Capture the cell that displays the provided text and extract its (x, y) central coordinate. 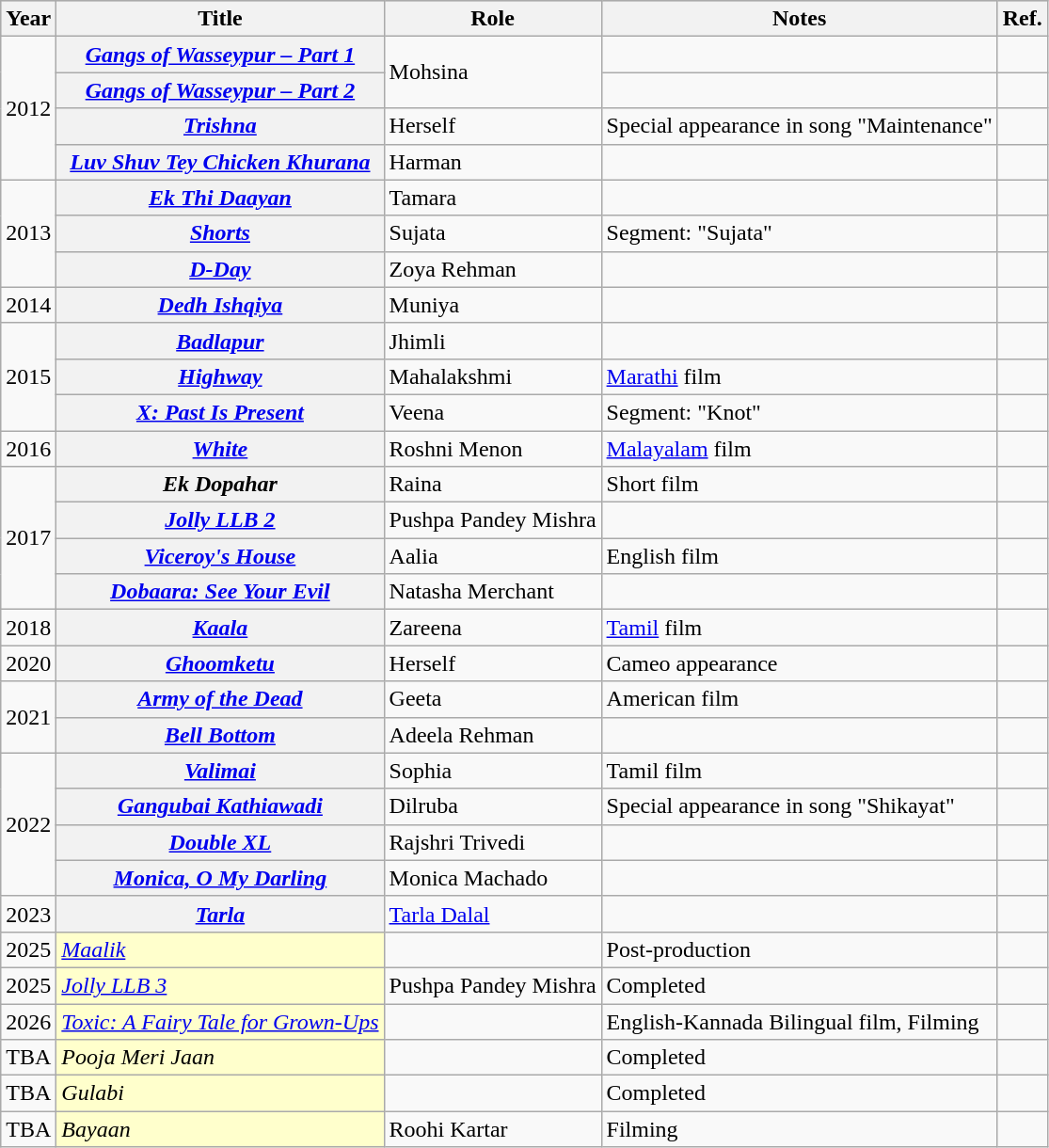
Jolly LLB 3 (220, 985)
Natasha Merchant (493, 592)
Bell Bottom (220, 735)
Mohsina (493, 72)
Marathi film (800, 376)
Filming (800, 1129)
2015 (28, 376)
Dilruba (493, 806)
Sujata (493, 233)
2021 (28, 717)
Special appearance in song "Maintenance" (800, 126)
Badlapur (220, 341)
Bayaan (220, 1129)
Army of the Dead (220, 699)
D-Day (220, 269)
Malayalam film (800, 449)
Adeela Rehman (493, 735)
2018 (28, 628)
Notes (800, 19)
Tarla Dalal (493, 914)
Trishna (220, 126)
English-Kannada Bilingual film, Filming (800, 1021)
Gangubai Kathiawadi (220, 806)
Cameo appearance (800, 663)
Gangs of Wasseypur – Part 1 (220, 55)
2026 (28, 1021)
American film (800, 699)
Sophia (493, 771)
Jolly LLB 2 (220, 520)
Rajshri Trivedi (493, 842)
Raina (493, 485)
Zareena (493, 628)
2012 (28, 108)
Jhimli (493, 341)
X: Past Is Present (220, 412)
2017 (28, 538)
Roohi Kartar (493, 1129)
Pooja Meri Jaan (220, 1058)
Tarla (220, 914)
Post-production (800, 949)
Harman (493, 162)
English film (800, 556)
Year (28, 19)
2022 (28, 824)
Dobaara: See Your Evil (220, 592)
Veena (493, 412)
Valimai (220, 771)
Mahalakshmi (493, 376)
Luv Shuv Tey Chicken Khurana (220, 162)
Zoya Rehman (493, 269)
Kaala (220, 628)
Roshni Menon (493, 449)
Highway (220, 376)
Ghoomketu (220, 663)
Muniya (493, 305)
Monica Machado (493, 878)
Dedh Ishqiya (220, 305)
2016 (28, 449)
Gulabi (220, 1093)
Shorts (220, 233)
Tamara (493, 198)
Ek Thi Daayan (220, 198)
Monica, O My Darling (220, 878)
Gangs of Wasseypur – Part 2 (220, 90)
Geeta (493, 699)
Viceroy's House (220, 556)
2014 (28, 305)
Ref. (1022, 19)
Ek Dopahar (220, 485)
Maalik (220, 949)
Special appearance in song "Shikayat" (800, 806)
Segment: "Sujata" (800, 233)
Double XL (220, 842)
Role (493, 19)
Title (220, 19)
Toxic: A Fairy Tale for Grown-Ups (220, 1021)
2013 (28, 233)
Segment: "Knot" (800, 412)
Short film (800, 485)
2023 (28, 914)
Aalia (493, 556)
2020 (28, 663)
White (220, 449)
